Determine the [X, Y] coordinate at the center of the cell enclosing the given text.  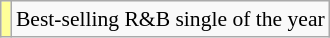
Best-selling R&B single of the year [170, 19]
